Search for the cell housing the specified text and yield its [X, Y] center coordinate. 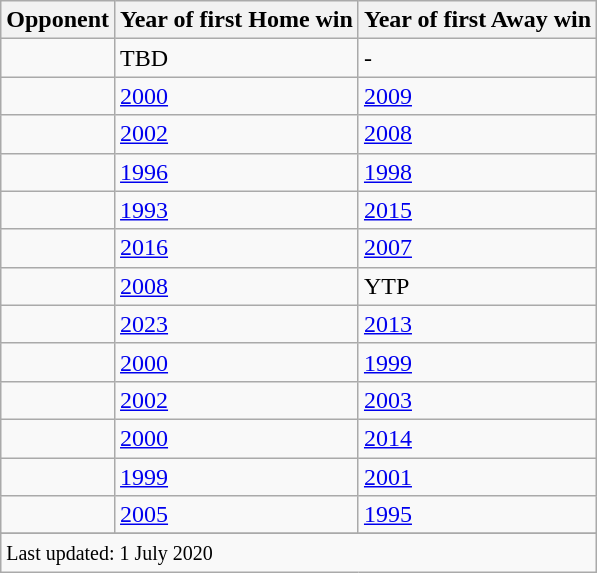
2003 [477, 400]
1998 [477, 172]
1993 [237, 210]
2023 [237, 324]
YTP [477, 286]
1995 [477, 515]
2005 [237, 515]
- [477, 58]
2016 [237, 248]
Last updated: 1 July 2020 [299, 553]
2009 [477, 96]
2015 [477, 210]
2014 [477, 438]
Year of first Away win [477, 20]
Year of first Home win [237, 20]
Opponent [58, 20]
2007 [477, 248]
2001 [477, 477]
2013 [477, 324]
1996 [237, 172]
TBD [237, 58]
